Output the [X, Y] coordinate of the center of the cell containing the given text.  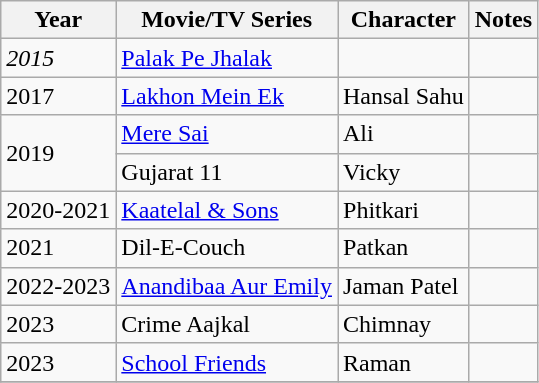
Phitkari [404, 210]
Hansal Sahu [404, 96]
2020-2021 [58, 210]
2017 [58, 96]
Mere Sai [227, 134]
Lakhon Mein Ek [227, 96]
Character [404, 20]
Notes [503, 20]
Chimnay [404, 324]
2015 [58, 58]
Crime Aajkal [227, 324]
Vicky [404, 172]
Kaatelal & Sons [227, 210]
Palak Pe Jhalak [227, 58]
Gujarat 11 [227, 172]
Anandibaa Aur Emily [227, 286]
Dil-E-Couch [227, 248]
School Friends [227, 362]
2021 [58, 248]
Movie/TV Series [227, 20]
2022-2023 [58, 286]
Jaman Patel [404, 286]
Year [58, 20]
Ali [404, 134]
Raman [404, 362]
2019 [58, 153]
Patkan [404, 248]
